Provide the [x, y] coordinate of the cell's center where the given text is located.  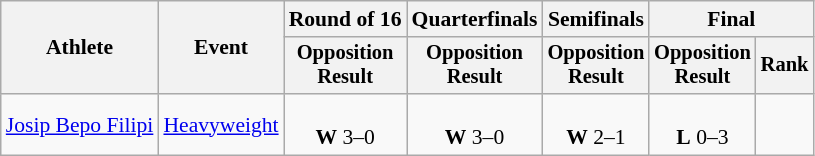
Event [220, 48]
L 0–3 [702, 124]
Quarterfinals [475, 19]
Semifinals [596, 19]
Round of 16 [346, 19]
Josip Bepo Filipi [80, 124]
Rank [785, 66]
Final [731, 19]
Athlete [80, 48]
Heavyweight [220, 124]
W 2–1 [596, 124]
